Detect which cell encompasses the target text, then output its (X, Y) center coordinate. 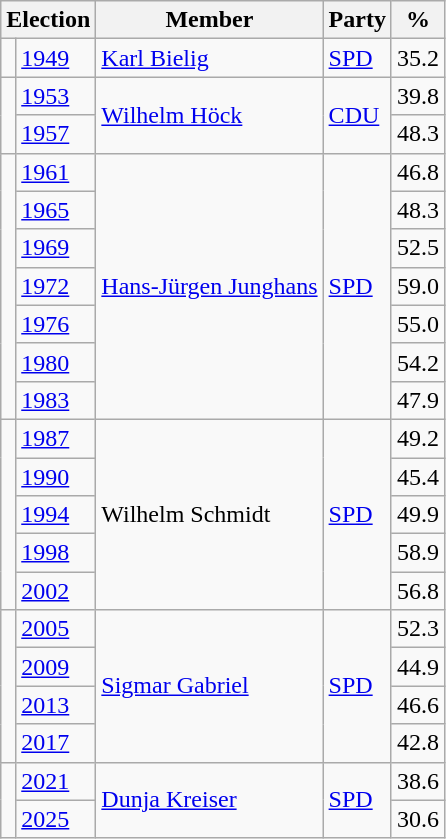
1980 (56, 362)
1976 (56, 324)
2009 (56, 667)
2002 (56, 591)
Wilhelm Höck (210, 115)
58.9 (418, 553)
1987 (56, 438)
Member (210, 20)
Party (357, 20)
52.3 (418, 629)
Dunja Kreiser (210, 800)
Sigmar Gabriel (210, 686)
% (418, 20)
46.8 (418, 172)
38.6 (418, 781)
2017 (56, 743)
Wilhelm Schmidt (210, 514)
55.0 (418, 324)
2013 (56, 705)
2025 (56, 819)
Election (48, 20)
2005 (56, 629)
1990 (56, 477)
1969 (56, 248)
1998 (56, 553)
42.8 (418, 743)
49.2 (418, 438)
1965 (56, 210)
39.8 (418, 96)
35.2 (418, 58)
Hans-Jürgen Junghans (210, 286)
1983 (56, 400)
47.9 (418, 400)
52.5 (418, 248)
44.9 (418, 667)
1972 (56, 286)
Karl Bielig (210, 58)
1961 (56, 172)
49.9 (418, 515)
1957 (56, 134)
30.6 (418, 819)
1994 (56, 515)
59.0 (418, 286)
1953 (56, 96)
2021 (56, 781)
1949 (56, 58)
45.4 (418, 477)
56.8 (418, 591)
54.2 (418, 362)
CDU (357, 115)
46.6 (418, 705)
